Scan for the cell matching the given text and deliver its (x, y) coordinate at center. 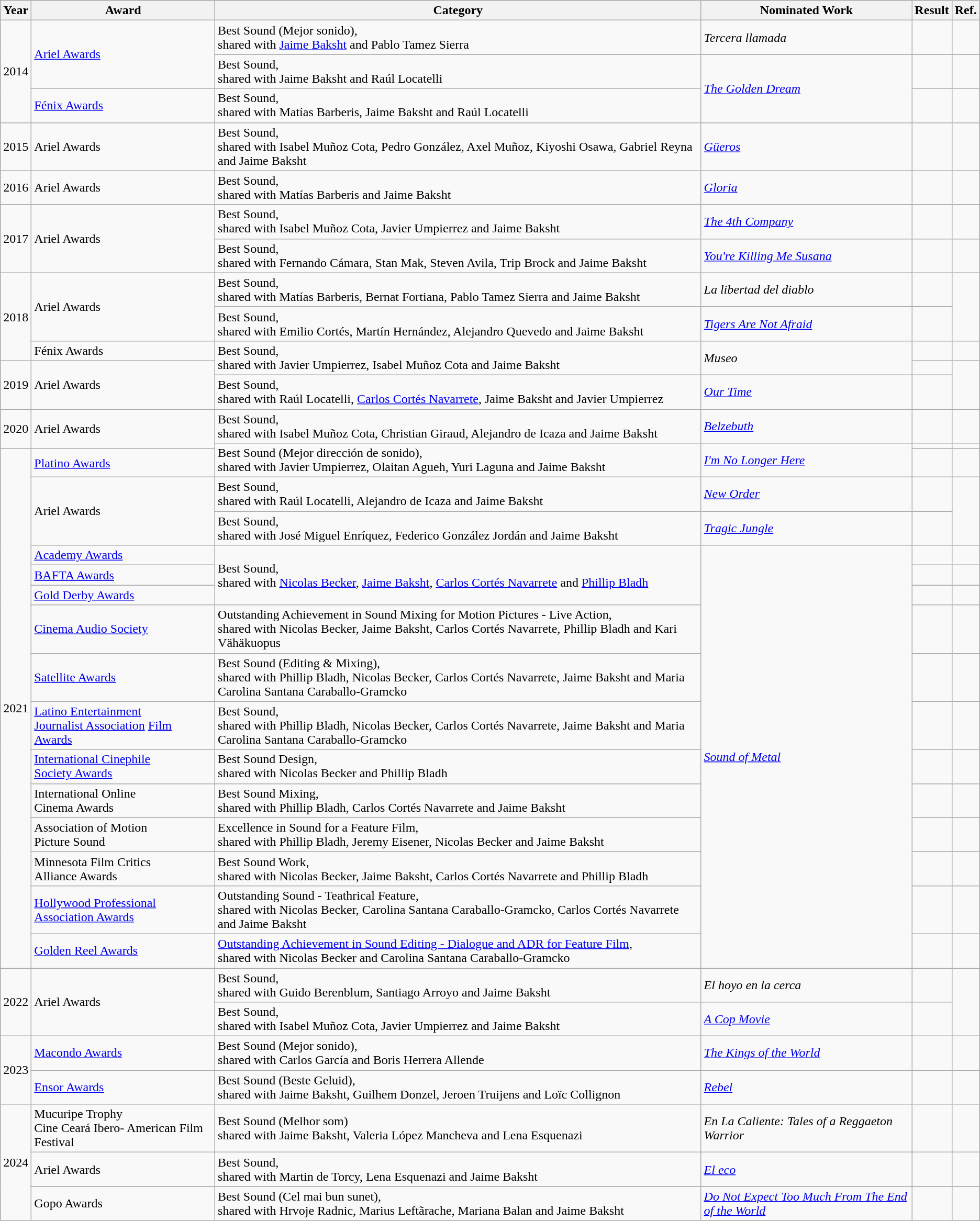
Category (458, 10)
Nominated Work (806, 10)
Cinema Audio Society (124, 629)
Best Sound (Beste Geluid),shared with Jaime Baksht, Guilhem Donzel, Jeroen Truijens and Loïc Collignon (458, 1088)
You're Killing Me Susana (806, 255)
International OnlineCinema Awards (124, 801)
Best Sound,shared with Guido Berenblum, Santiago Arroyo and Jaime Baksht (458, 985)
Tigers Are Not Afraid (806, 323)
BAFTA Awards (124, 575)
Best Sound (Mejor sonido),shared with Carlos García and Boris Herrera Allende (458, 1053)
Best Sound,shared with Matías Barberis, Jaime Baksht and Raúl Locatelli (458, 106)
Mucuripe TrophyCine Ceará Ibero- American Film Festival (124, 1128)
Macondo Awards (124, 1053)
Best Sound,shared with Fernando Cámara, Stan Mak, Steven Avila, Trip Brock and Jaime Baksht (458, 255)
Tercera llamada (806, 38)
Excellence in Sound for a Feature Film,shared with Phillip Bladh, Jeremy Eisener, Nicolas Becker and Jaime Baksht (458, 834)
Award (124, 10)
2015 (16, 147)
Hollywood Professional Association Awards (124, 910)
2017 (16, 239)
Best Sound (Mejor dirección de sonido),shared with Javier Umpierrez, Olaitan Agueh, Yuri Laguna and Jaime Baksht (458, 461)
The 4th Company (806, 222)
2024 (16, 1162)
Best Sound Design,shared with Nicolas Becker and Phillip Bladh (458, 766)
Best Sound,shared with Martin de Torcy, Lena Esquenazi and Jaime Baksht (458, 1169)
Satellite Awards (124, 677)
Best Sound,shared with Isabel Muñoz Cota, Christian Giraud, Alejandro de Icaza and Jaime Baksht (458, 426)
Gopo Awards (124, 1204)
Best Sound,shared with Phillip Bladh, Nicolas Becker, Carlos Cortés Navarrete, Jaime Baksht and Maria Carolina Santana Caraballo-Gramcko (458, 725)
Gloria (806, 187)
Outstanding Sound - Teathrical Feature,shared with Nicolas Becker, Carolina Santana Caraballo-Gramcko, Carlos Cortés Navarrete and Jaime Baksht (458, 910)
Rebel (806, 1088)
Result (932, 10)
Outstanding Achievement in Sound Editing - Dialogue and ADR for Feature Film,shared with Nicolas Becker and Carolina Santana Caraballo-Gramcko (458, 950)
Best Sound,shared with Nicolas Becker, Jaime Baksht, Carlos Cortés Navarrete and Phillip Bladh (458, 575)
Ref. (965, 10)
2014 (16, 71)
El eco (806, 1169)
Our Time (806, 391)
Best Sound (Cel mai bun sunet),shared with Hrvoje Radnic, Marius Leftãrache, Mariana Balan and Jaime Baksht (458, 1204)
Museo (806, 358)
The Kings of the World (806, 1053)
Latino EntertainmentJournalist Association Film Awards (124, 725)
Best Sound,shared with Javier Umpierrez, Isabel Muñoz Cota and Jaime Baksht (458, 358)
Minnesota Film CriticsAlliance Awards (124, 869)
Best Sound,shared with Raúl Locatelli, Alejandro de Icaza and Jaime Baksht (458, 494)
Year (16, 10)
New Order (806, 494)
I'm No Longer Here (806, 461)
Best Sound Mixing,shared with Phillip Bladh, Carlos Cortés Navarrete and Jaime Baksht (458, 801)
Gold Derby Awards (124, 595)
2020 (16, 429)
Best Sound Work,shared with Nicolas Becker, Jaime Baksht, Carlos Cortés Navarrete and Phillip Bladh (458, 869)
2018 (16, 317)
Do Not Expect Too Much From The End of the World (806, 1204)
Best Sound,shared with Raúl Locatelli, Carlos Cortés Navarrete, Jaime Baksht and Javier Umpierrez (458, 391)
2016 (16, 187)
Belzebuth (806, 426)
Ensor Awards (124, 1088)
2023 (16, 1070)
La libertad del diablo (806, 290)
Best Sound (Mejor sonido),shared with Jaime Baksht and Pablo Tamez Sierra (458, 38)
Academy Awards (124, 555)
2019 (16, 385)
2022 (16, 1002)
Platino Awards (124, 463)
2021 (16, 709)
The Golden Dream (806, 88)
Best Sound,shared with Emilio Cortés, Martín Hernández, Alejandro Quevedo and Jaime Baksht (458, 323)
Best Sound (Melhor som)shared with Jaime Baksht, Valeria López Mancheva and Lena Esquenazi (458, 1128)
Best Sound,shared with Isabel Muñoz Cota, Pedro González, Axel Muñoz, Kiyoshi Osawa, Gabriel Reyna and Jaime Baksht (458, 147)
Best Sound,shared with Jaime Baksht and Raúl Locatelli (458, 71)
Sound of Metal (806, 757)
Best Sound,shared with José Miguel Enríquez, Federico González Jordán and Jaime Baksht (458, 529)
En La Caliente: Tales of a Reggaeton Warrior (806, 1128)
El hoyo en la cerca (806, 985)
Best Sound,shared with Matías Barberis, Bernat Fortiana, Pablo Tamez Sierra and Jaime Baksht (458, 290)
Tragic Jungle (806, 529)
Best Sound,shared with Matías Barberis and Jaime Baksht (458, 187)
International CinephileSociety Awards (124, 766)
A Cop Movie (806, 1020)
Golden Reel Awards (124, 950)
Association of MotionPicture Sound (124, 834)
Güeros (806, 147)
